Find where the given text appears and provide that cell's center as (x, y) coordinate. 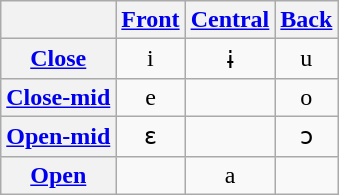
Central (230, 20)
u (306, 59)
ɛ (150, 136)
i (150, 59)
Back (306, 20)
Close (58, 59)
Open (58, 175)
ɨ (230, 59)
Front (150, 20)
ɔ (306, 136)
Open-mid (58, 136)
Close-mid (58, 97)
e (150, 97)
a (230, 175)
o (306, 97)
